Locate the cell with the specified text and output its (x, y) center coordinate. 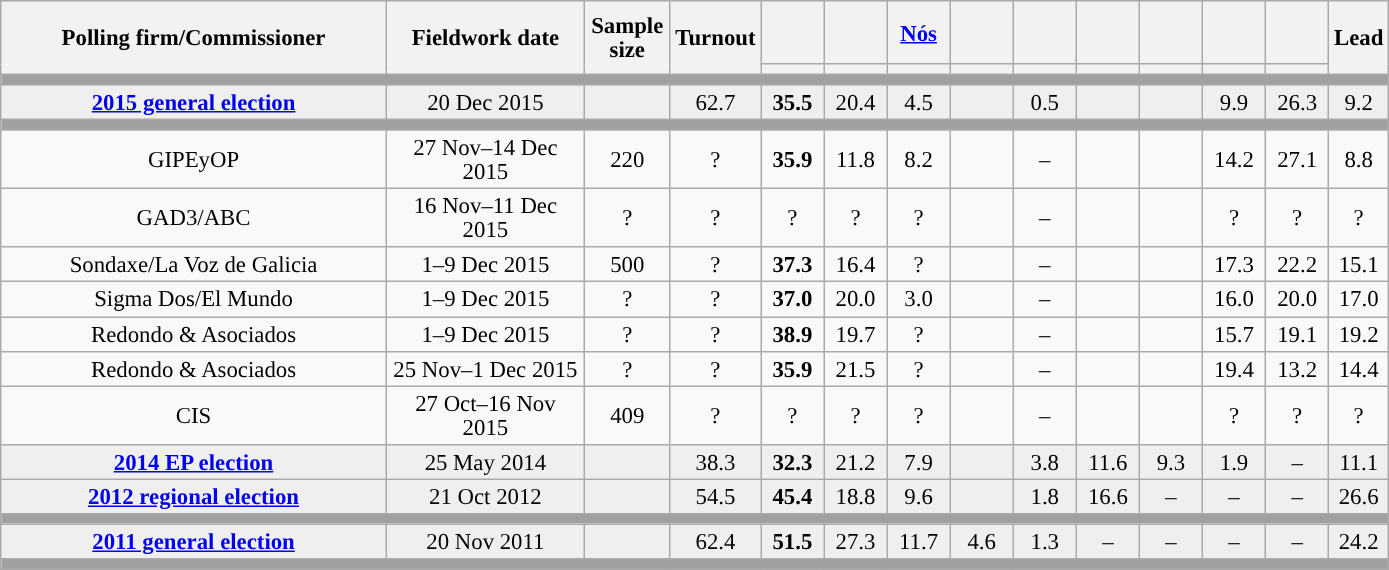
1.3 (1044, 542)
1.9 (1234, 462)
16 Nov–11 Dec 2015 (485, 218)
2011 general election (194, 542)
4.6 (982, 542)
37.3 (792, 266)
CIS (194, 416)
8.8 (1359, 160)
9.3 (1170, 462)
409 (627, 416)
26.6 (1359, 496)
3.8 (1044, 462)
19.1 (1298, 334)
4.5 (918, 102)
500 (627, 266)
54.5 (716, 496)
62.7 (716, 102)
2012 regional election (194, 496)
27 Oct–16 Nov 2015 (485, 416)
Turnout (716, 38)
8.2 (918, 160)
220 (627, 160)
17.3 (1234, 266)
21.5 (856, 368)
35.5 (792, 102)
19.7 (856, 334)
15.7 (1234, 334)
32.3 (792, 462)
GIPEyOP (194, 160)
13.2 (1298, 368)
27.1 (1298, 160)
14.4 (1359, 368)
37.0 (792, 300)
19.2 (1359, 334)
2015 general election (194, 102)
9.9 (1234, 102)
11.7 (918, 542)
Nós (918, 32)
2014 EP election (194, 462)
9.6 (918, 496)
21 Oct 2012 (485, 496)
Sigma Dos/El Mundo (194, 300)
24.2 (1359, 542)
0.5 (1044, 102)
1.8 (1044, 496)
27.3 (856, 542)
Polling firm/Commissioner (194, 38)
25 May 2014 (485, 462)
7.9 (918, 462)
21.2 (856, 462)
17.0 (1359, 300)
15.1 (1359, 266)
Lead (1359, 38)
38.9 (792, 334)
20.4 (856, 102)
22.2 (1298, 266)
Fieldwork date (485, 38)
26.3 (1298, 102)
3.0 (918, 300)
16.6 (1108, 496)
11.1 (1359, 462)
11.8 (856, 160)
38.3 (716, 462)
14.2 (1234, 160)
20 Nov 2011 (485, 542)
9.2 (1359, 102)
11.6 (1108, 462)
GAD3/ABC (194, 218)
51.5 (792, 542)
Sample size (627, 38)
62.4 (716, 542)
18.8 (856, 496)
16.4 (856, 266)
19.4 (1234, 368)
20 Dec 2015 (485, 102)
16.0 (1234, 300)
Sondaxe/La Voz de Galicia (194, 266)
45.4 (792, 496)
25 Nov–1 Dec 2015 (485, 368)
27 Nov–14 Dec 2015 (485, 160)
